Scan for the cell matching the given text and deliver its [X, Y] coordinate at center. 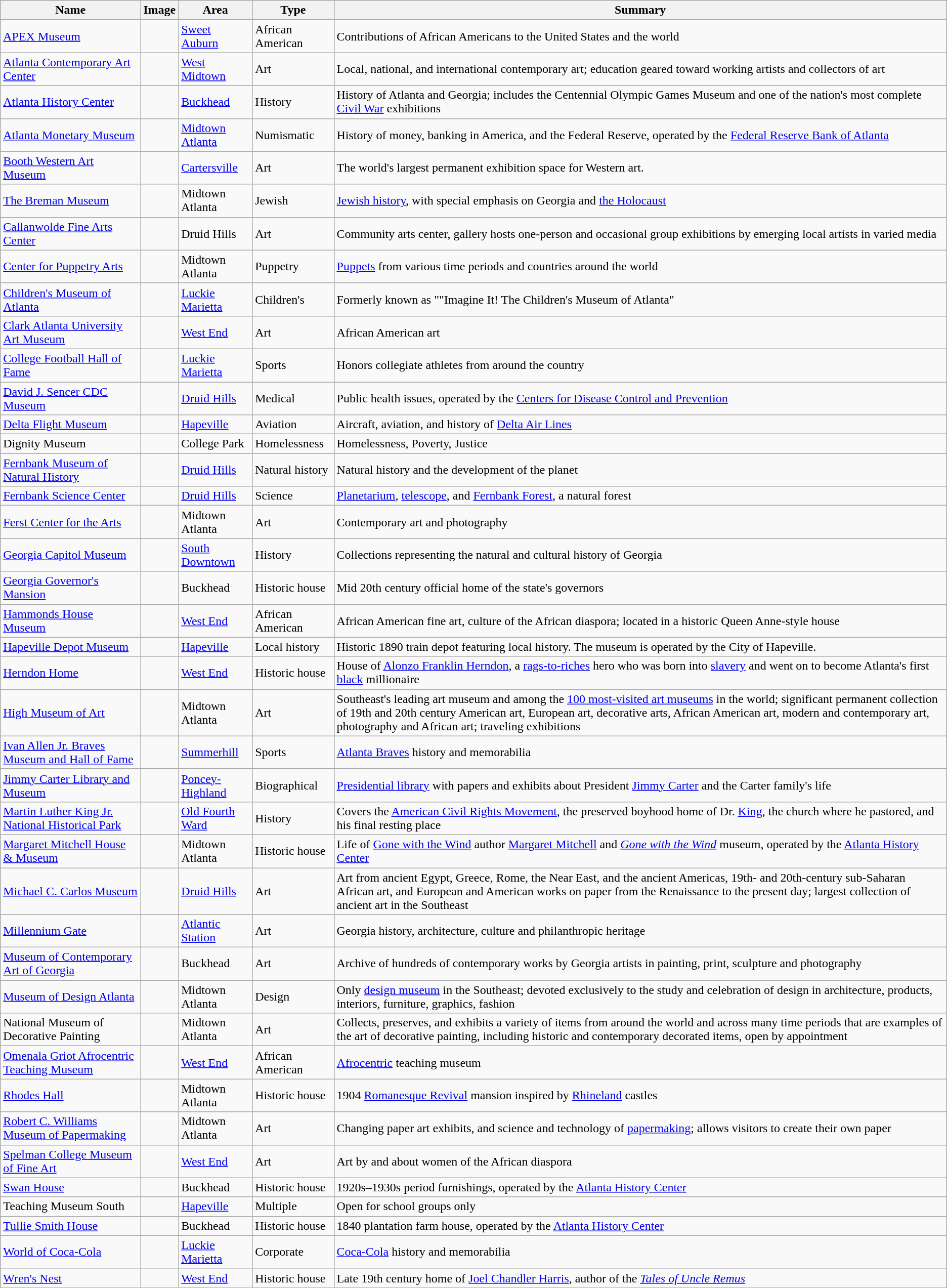
Honors collegiate athletes from around the country [640, 365]
South Downtown [216, 555]
Millennium Gate [71, 931]
History of Atlanta and Georgia; includes the Centennial Olympic Games Museum and one of the nation's most complete Civil War exhibitions [640, 102]
Dignity Museum [71, 444]
Swan House [71, 1187]
Jewish history, with special emphasis on Georgia and the Holocaust [640, 200]
Presidential library with papers and exhibits about President Jimmy Carter and the Carter family's life [640, 785]
Aircraft, aviation, and history of Delta Air Lines [640, 425]
Center for Puppetry Arts [71, 266]
Coca-Cola history and memorabilia [640, 1252]
Historic 1890 train depot featuring local history. The museum is operated by the City of Hapeville. [640, 647]
Georgia Capitol Museum [71, 555]
Children's [293, 300]
Homelessness, Poverty, Justice [640, 444]
Numismatic [293, 135]
African American fine art, culture of the African diaspora; located in a historic Queen Anne-style house [640, 620]
Formerly known as ""Imagine It! The Children's Museum of Atlanta" [640, 300]
Museum of Contemporary Art of Georgia [71, 964]
College Football Hall of Fame [71, 365]
Puppetry [293, 266]
Booth Western Art Museum [71, 168]
Afrocentric teaching museum [640, 1063]
Herndon Home [71, 673]
1840 plantation farm house, operated by the Atlanta History Center [640, 1226]
Poncey-Highland [216, 785]
Homelessness [293, 444]
Archive of hundreds of contemporary works by Georgia artists in painting, print, sculpture and photography [640, 964]
Spelman College Museum of Fine Art [71, 1161]
Hammonds House Museum [71, 620]
Art by and about women of the African diaspora [640, 1161]
National Museum of Decorative Painting [71, 1029]
Atlanta Monetary Museum [71, 135]
African American art [640, 332]
High Museum of Art [71, 713]
Teaching Museum South [71, 1207]
West Midtown [216, 69]
Fernbank Science Center [71, 496]
World of Coca-Cola [71, 1252]
1904 Romanesque Revival mansion inspired by Rhineland castles [640, 1095]
Community arts center, gallery hosts one-person and occasional group exhibitions by emerging local artists in varied media [640, 234]
Wren's Nest [71, 1278]
Natural history [293, 470]
Type [293, 10]
Design [293, 997]
Open for school groups only [640, 1207]
Robert C. Williams Museum of Papermaking [71, 1129]
Biographical [293, 785]
Contributions of African Americans to the United States and the world [640, 36]
Changing paper art exhibits, and science and technology of papermaking; allows visitors to create their own paper [640, 1129]
Atlanta Braves history and memorabilia [640, 752]
House of Alonzo Franklin Herndon, a rags-to-riches hero who was born into slavery and went on to become Atlanta's first black millionaire [640, 673]
1920s–1930s period furnishings, operated by the Atlanta History Center [640, 1187]
Planetarium, telescope, and Fernbank Forest, a natural forest [640, 496]
Callanwolde Fine Arts Center [71, 234]
History of money, banking in America, and the Federal Reserve, operated by the Federal Reserve Bank of Atlanta [640, 135]
Delta Flight Museum [71, 425]
Margaret Mitchell House & Museum [71, 851]
Omenala Griot Afrocentric Teaching Museum [71, 1063]
Life of Gone with the Wind author Margaret Mitchell and Gone with the Wind museum, operated by the Atlanta History Center [640, 851]
Collections representing the natural and cultural history of Georgia [640, 555]
Atlantic Station [216, 931]
Atlanta Contemporary Art Center [71, 69]
Local, national, and international contemporary art; education geared toward working artists and collectors of art [640, 69]
Area [216, 10]
Atlanta History Center [71, 102]
Old Fourth Ward [216, 818]
Summerhill [216, 752]
Georgia Governor's Mansion [71, 588]
Natural history and the development of the planet [640, 470]
Aviation [293, 425]
Clark Atlanta University Art Museum [71, 332]
Martin Luther King Jr. National Historical Park [71, 818]
Multiple [293, 1207]
Michael C. Carlos Museum [71, 891]
Contemporary art and photography [640, 522]
Mid 20th century official home of the state's governors [640, 588]
Ivan Allen Jr. Braves Museum and Hall of Fame [71, 752]
Jimmy Carter Library and Museum [71, 785]
College Park [216, 444]
Corporate [293, 1252]
The Breman Museum [71, 200]
Puppets from various time periods and countries around the world [640, 266]
Covers the American Civil Rights Movement, the preserved boyhood home of Dr. King, the church where he pastored, and his final resting place [640, 818]
Tullie Smith House [71, 1226]
Local history [293, 647]
Georgia history, architecture, culture and philanthropic heritage [640, 931]
Hapeville Depot Museum [71, 647]
Public health issues, operated by the Centers for Disease Control and Prevention [640, 398]
Rhodes Hall [71, 1095]
Fernbank Museum of Natural History [71, 470]
David J. Sencer CDC Museum [71, 398]
Jewish [293, 200]
Summary [640, 10]
APEX Museum [71, 36]
Ferst Center for the Arts [71, 522]
Science [293, 496]
Late 19th century home of Joel Chandler Harris, author of the Tales of Uncle Remus [640, 1278]
Museum of Design Atlanta [71, 997]
The world's largest permanent exhibition space for Western art. [640, 168]
Image [160, 10]
Cartersville [216, 168]
Medical [293, 398]
Sweet Auburn [216, 36]
Name [71, 10]
Children's Museum of Atlanta [71, 300]
